Return (X, Y) of the center of cell containing provided text 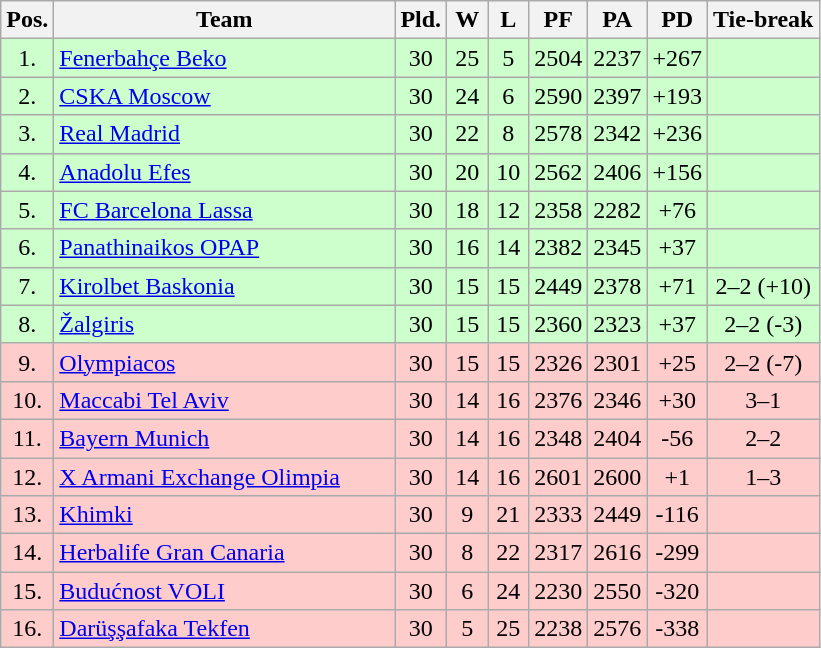
2382 (558, 248)
2397 (618, 96)
16. (28, 629)
3. (28, 134)
18 (468, 210)
2–2 (763, 438)
-320 (678, 591)
Bayern Munich (224, 438)
Team (224, 20)
2360 (558, 324)
2–2 (-3) (763, 324)
6. (28, 248)
Žalgiris (224, 324)
2616 (618, 553)
+193 (678, 96)
11. (28, 438)
2–2 (+10) (763, 286)
Kirolbet Baskonia (224, 286)
FC Barcelona Lassa (224, 210)
2358 (558, 210)
2578 (558, 134)
2348 (558, 438)
+25 (678, 362)
Real Madrid (224, 134)
-338 (678, 629)
2. (28, 96)
PD (678, 20)
4. (28, 172)
2576 (618, 629)
2550 (618, 591)
2238 (558, 629)
2504 (558, 58)
+71 (678, 286)
9. (28, 362)
Budućnost VOLI (224, 591)
2301 (618, 362)
Pos. (28, 20)
Herbalife Gran Canaria (224, 553)
2590 (558, 96)
7. (28, 286)
14. (28, 553)
-116 (678, 515)
9 (468, 515)
+1 (678, 477)
2562 (558, 172)
Anadolu Efes (224, 172)
Maccabi Tel Aviv (224, 400)
2600 (618, 477)
2326 (558, 362)
X Armani Exchange Olimpia (224, 477)
PA (618, 20)
2345 (618, 248)
Fenerbahçe Beko (224, 58)
10 (508, 172)
15. (28, 591)
2406 (618, 172)
+267 (678, 58)
2–2 (-7) (763, 362)
-56 (678, 438)
2378 (618, 286)
Pld. (421, 20)
2237 (618, 58)
3–1 (763, 400)
8. (28, 324)
+236 (678, 134)
1–3 (763, 477)
2282 (618, 210)
Darüşşafaka Tekfen (224, 629)
10. (28, 400)
2404 (618, 438)
1. (28, 58)
13. (28, 515)
+30 (678, 400)
21 (508, 515)
12. (28, 477)
2376 (558, 400)
2317 (558, 553)
2333 (558, 515)
W (468, 20)
L (508, 20)
2346 (618, 400)
2342 (618, 134)
Khimki (224, 515)
Olympiacos (224, 362)
5. (28, 210)
2601 (558, 477)
2323 (618, 324)
+76 (678, 210)
Tie-break (763, 20)
20 (468, 172)
Panathinaikos OPAP (224, 248)
2230 (558, 591)
+156 (678, 172)
-299 (678, 553)
PF (558, 20)
CSKA Moscow (224, 96)
12 (508, 210)
